Scan for the cell matching the given text and deliver its [X, Y] coordinate at center. 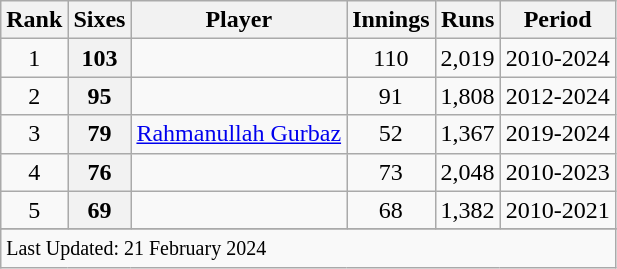
4 [34, 172]
Period [558, 20]
2010-2023 [558, 172]
3 [34, 134]
2012-2024 [558, 96]
2019-2024 [558, 134]
69 [100, 210]
Player [239, 20]
110 [391, 58]
103 [100, 58]
Runs [468, 20]
Rank [34, 20]
76 [100, 172]
68 [391, 210]
1,808 [468, 96]
1,382 [468, 210]
91 [391, 96]
5 [34, 210]
Innings [391, 20]
Last Updated: 21 February 2024 [308, 248]
2010-2024 [558, 58]
95 [100, 96]
2,048 [468, 172]
2 [34, 96]
Rahmanullah Gurbaz [239, 134]
73 [391, 172]
52 [391, 134]
1,367 [468, 134]
1 [34, 58]
79 [100, 134]
2010-2021 [558, 210]
2,019 [468, 58]
Sixes [100, 20]
